Find where the given text appears and provide that cell's center as (X, Y) coordinate. 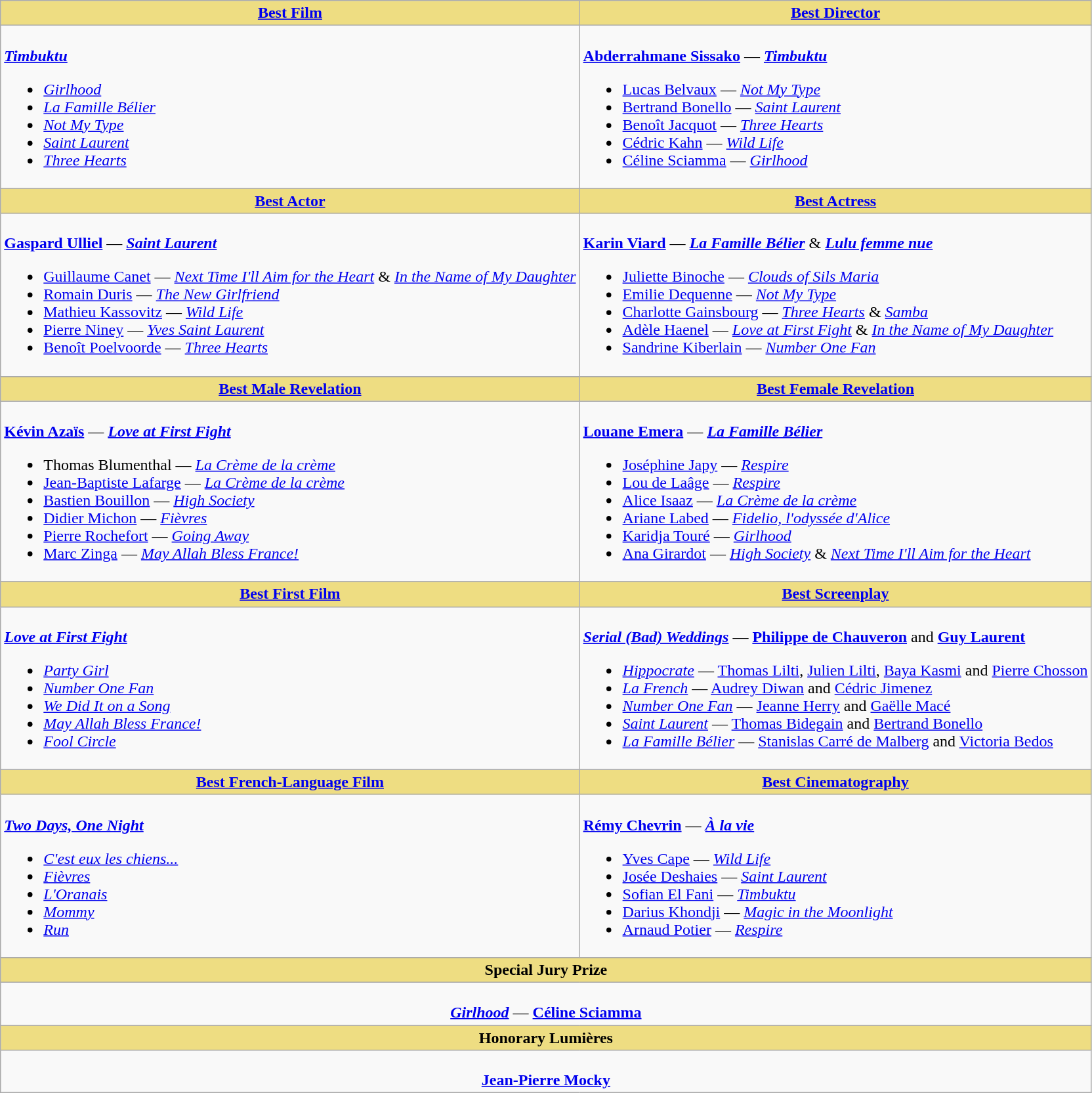
Two Days, One NightC'est eux les chiens...FièvresL'OranaisMommyRun (290, 876)
Best Actor (290, 201)
Honorary Lumières (546, 1038)
Best Cinematography (835, 782)
Love at First FightParty GirlNumber One FanWe Did It on a SongMay Allah Bless France!Fool Circle (290, 688)
Best Actress (835, 201)
Best Film (290, 13)
Best First Film (290, 594)
TimbuktuGirlhoodLa Famille BélierNot My TypeSaint LaurentThree Hearts (290, 107)
Best Female Revelation (835, 389)
Best French-Language Film (290, 782)
Jean-Pierre Mocky (546, 1071)
Best Director (835, 13)
Best Male Revelation (290, 389)
Girlhood — Céline Sciamma (546, 1003)
Special Jury Prize (546, 970)
Best Screenplay (835, 594)
